Search for the cell housing the specified text and yield its (X, Y) center coordinate. 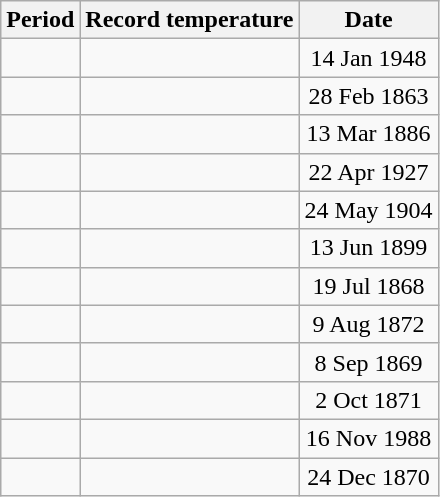
24 May 1904 (368, 210)
16 Nov 1988 (368, 438)
Period (40, 20)
Date (368, 20)
13 Jun 1899 (368, 248)
9 Aug 1872 (368, 324)
22 Apr 1927 (368, 172)
2 Oct 1871 (368, 400)
28 Feb 1863 (368, 96)
8 Sep 1869 (368, 362)
Record temperature (190, 20)
13 Mar 1886 (368, 134)
24 Dec 1870 (368, 477)
19 Jul 1868 (368, 286)
14 Jan 1948 (368, 58)
